Locate the cell with the specified text and output its [X, Y] center coordinate. 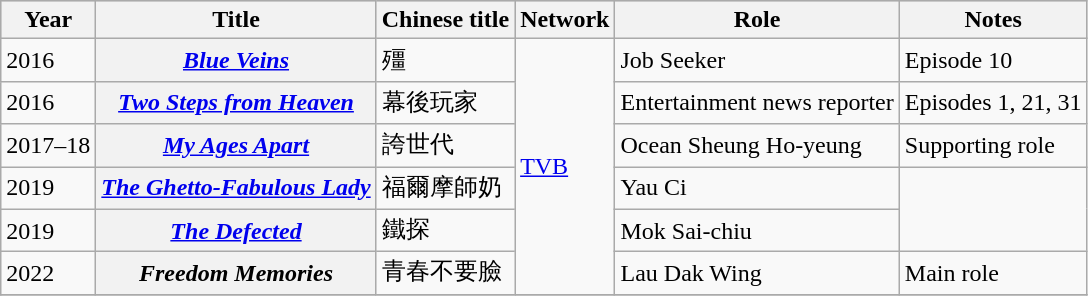
Main role [993, 274]
Supporting role [993, 146]
誇世代 [445, 146]
Mok Sai-chiu [757, 230]
2017–18 [48, 146]
Freedom Memories [236, 274]
Ocean Sheung Ho-yeung [757, 146]
The Ghetto-Fabulous Lady [236, 188]
鐵探 [445, 230]
TVB [565, 166]
Title [236, 20]
Role [757, 20]
My Ages Apart [236, 146]
2022 [48, 274]
Two Steps from Heaven [236, 102]
Episodes 1, 21, 31 [993, 102]
青春不要臉 [445, 274]
幕後玩家 [445, 102]
Network [565, 20]
The Defected [236, 230]
Chinese title [445, 20]
Lau Dak Wing [757, 274]
殭 [445, 60]
Notes [993, 20]
Job Seeker [757, 60]
Entertainment news reporter [757, 102]
Year [48, 20]
Yau Ci [757, 188]
福爾摩師奶 [445, 188]
Blue Veins [236, 60]
Episode 10 [993, 60]
